Scan for the cell matching the given text and deliver its (x, y) coordinate at center. 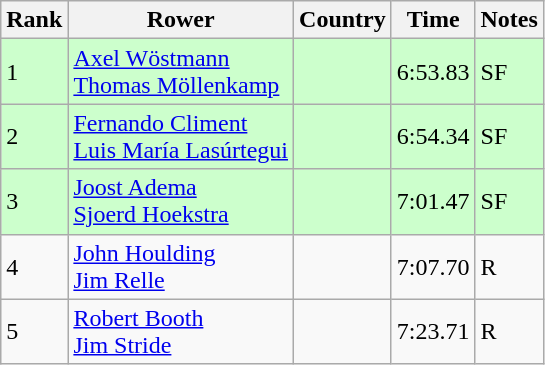
7:07.70 (433, 266)
Rower (181, 20)
1 (34, 72)
John HouldingJim Relle (181, 266)
4 (34, 266)
Notes (509, 20)
3 (34, 202)
2 (34, 136)
6:54.34 (433, 136)
7:23.71 (433, 332)
5 (34, 332)
Country (343, 20)
Axel WöstmannThomas Möllenkamp (181, 72)
Rank (34, 20)
Robert BoothJim Stride (181, 332)
7:01.47 (433, 202)
Fernando ClimentLuis María Lasúrtegui (181, 136)
Time (433, 20)
Joost AdemaSjoerd Hoekstra (181, 202)
6:53.83 (433, 72)
